Return the [x, y] coordinate for the center point of the cell that contains the specified text.  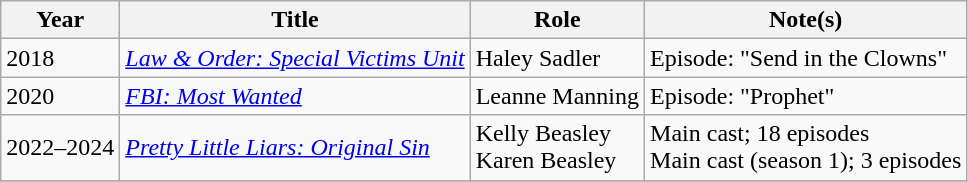
Episode: "Prophet" [806, 96]
2018 [60, 58]
Kelly BeasleyKaren Beasley [557, 148]
Title [295, 20]
Law & Order: Special Victims Unit [295, 58]
2022–2024 [60, 148]
FBI: Most Wanted [295, 96]
Role [557, 20]
Year [60, 20]
Pretty Little Liars: Original Sin [295, 148]
Note(s) [806, 20]
2020 [60, 96]
Episode: "Send in the Clowns" [806, 58]
Haley Sadler [557, 58]
Main cast; 18 episodesMain cast (season 1); 3 episodes [806, 148]
Leanne Manning [557, 96]
